Detect which cell encompasses the target text, then output its (X, Y) center coordinate. 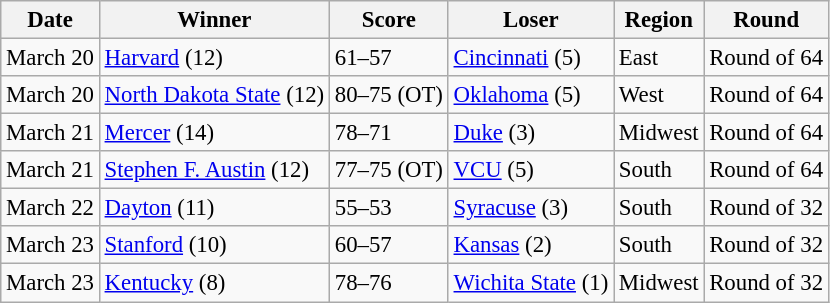
78–76 (388, 283)
Stephen F. Austin (12) (214, 170)
East (659, 58)
March 22 (50, 208)
Dayton (11) (214, 208)
Region (659, 20)
Mercer (14) (214, 133)
77–75 (OT) (388, 170)
West (659, 95)
Duke (3) (530, 133)
Cincinnati (5) (530, 58)
Stanford (10) (214, 245)
Loser (530, 20)
VCU (5) (530, 170)
60–57 (388, 245)
Harvard (12) (214, 58)
Wichita State (1) (530, 283)
Score (388, 20)
61–57 (388, 58)
55–53 (388, 208)
Oklahoma (5) (530, 95)
Kansas (2) (530, 245)
Date (50, 20)
78–71 (388, 133)
Kentucky (8) (214, 283)
80–75 (OT) (388, 95)
Syracuse (3) (530, 208)
Winner (214, 20)
Round (766, 20)
North Dakota State (12) (214, 95)
